Scan for the cell matching the given text and deliver its [x, y] coordinate at center. 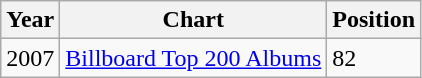
2007 [30, 58]
Billboard Top 200 Albums [194, 58]
Position [374, 20]
Chart [194, 20]
Year [30, 20]
82 [374, 58]
